Pinpoint the cell where the given text exists, returning its (x, y) midpoint coordinate. 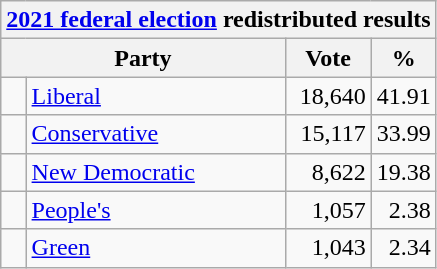
Party (143, 58)
New Democratic (156, 172)
Liberal (156, 96)
People's (156, 210)
19.38 (404, 172)
8,622 (328, 172)
18,640 (328, 96)
2021 federal election redistributed results (218, 20)
33.99 (404, 134)
Vote (328, 58)
2.38 (404, 210)
Green (156, 248)
15,117 (328, 134)
2.34 (404, 248)
41.91 (404, 96)
1,057 (328, 210)
% (404, 58)
Conservative (156, 134)
1,043 (328, 248)
